Extract the (x, y) coordinate from the center of the cell holding the provided text.  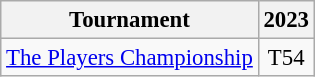
2023 (286, 20)
The Players Championship (130, 58)
T54 (286, 58)
Tournament (130, 20)
